Locate the cell with the specified text and output its (X, Y) center coordinate. 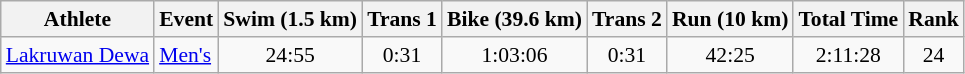
Swim (1.5 km) (290, 19)
Trans 1 (402, 19)
Total Time (848, 19)
24:55 (290, 55)
Rank (934, 19)
24 (934, 55)
Athlete (78, 19)
2:11:28 (848, 55)
42:25 (730, 55)
Event (186, 19)
Lakruwan Dewa (78, 55)
Run (10 km) (730, 19)
1:03:06 (514, 55)
Bike (39.6 km) (514, 19)
Men's (186, 55)
Trans 2 (627, 19)
